Locate the cell with the specified text and output its [X, Y] center coordinate. 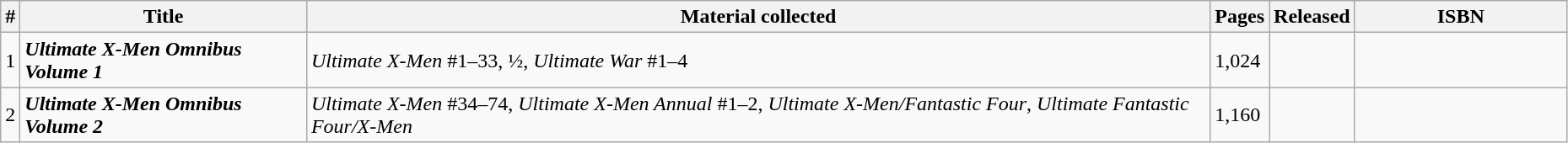
# [10, 17]
Pages [1240, 17]
Ultimate X-Men #34–74, Ultimate X-Men Annual #1–2, Ultimate X-Men/Fantastic Four, Ultimate Fantastic Four/X-Men [757, 114]
ISBN [1461, 17]
Title [164, 17]
Ultimate X-Men Omnibus Volume 2 [164, 114]
1,160 [1240, 114]
Ultimate X-Men #1–33, ½, Ultimate War #1–4 [757, 61]
1,024 [1240, 61]
2 [10, 114]
Material collected [757, 17]
Ultimate X-Men Omnibus Volume 1 [164, 61]
1 [10, 61]
Released [1312, 17]
